From the cell containing the given text, extract its center point as [x, y] coordinate. 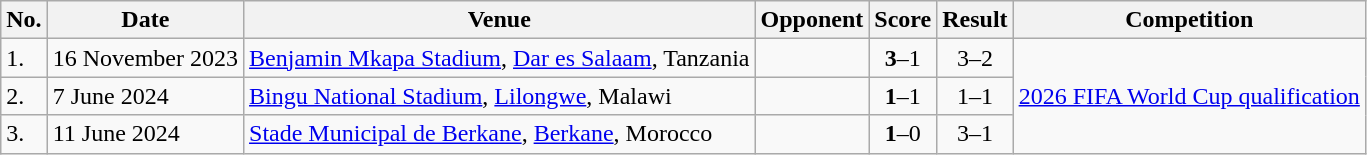
11 June 2024 [145, 134]
Bingu National Stadium, Lilongwe, Malawi [500, 96]
Result [975, 20]
7 June 2024 [145, 96]
1–0 [903, 134]
1. [24, 58]
16 November 2023 [145, 58]
Stade Municipal de Berkane, Berkane, Morocco [500, 134]
2026 FIFA World Cup qualification [1189, 96]
Benjamin Mkapa Stadium, Dar es Salaam, Tanzania [500, 58]
Venue [500, 20]
Date [145, 20]
Competition [1189, 20]
Score [903, 20]
2. [24, 96]
No. [24, 20]
3–2 [975, 58]
Opponent [812, 20]
3. [24, 134]
